Find where the given text appears and provide that cell's center as (X, Y) coordinate. 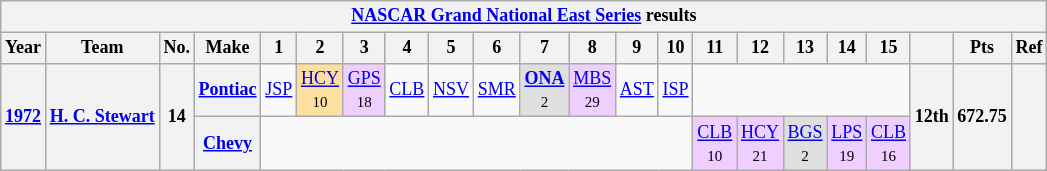
Ref (1029, 48)
Year (24, 48)
H. C. Stewart (102, 116)
HCY 21 (760, 144)
CLB 10 (715, 144)
8 (592, 48)
5 (452, 48)
672.75 (982, 116)
6 (496, 48)
11 (715, 48)
GPS 18 (364, 90)
15 (889, 48)
SMR (496, 90)
13 (805, 48)
3 (364, 48)
7 (544, 48)
1972 (24, 116)
9 (638, 48)
BGS 2 (805, 144)
LPS 19 (847, 144)
NASCAR Grand National East Series results (524, 16)
1 (279, 48)
Pts (982, 48)
12th (932, 116)
Chevy (228, 144)
No. (176, 48)
Make (228, 48)
10 (676, 48)
CLB (407, 90)
Team (102, 48)
ISP (676, 90)
4 (407, 48)
AST (638, 90)
CLB 16 (889, 144)
JSP (279, 90)
NSV (452, 90)
MBS 29 (592, 90)
ONA 2 (544, 90)
12 (760, 48)
2 (320, 48)
HCY 10 (320, 90)
Pontiac (228, 90)
